Determine the [X, Y] coordinate at the center of the cell enclosing the given text.  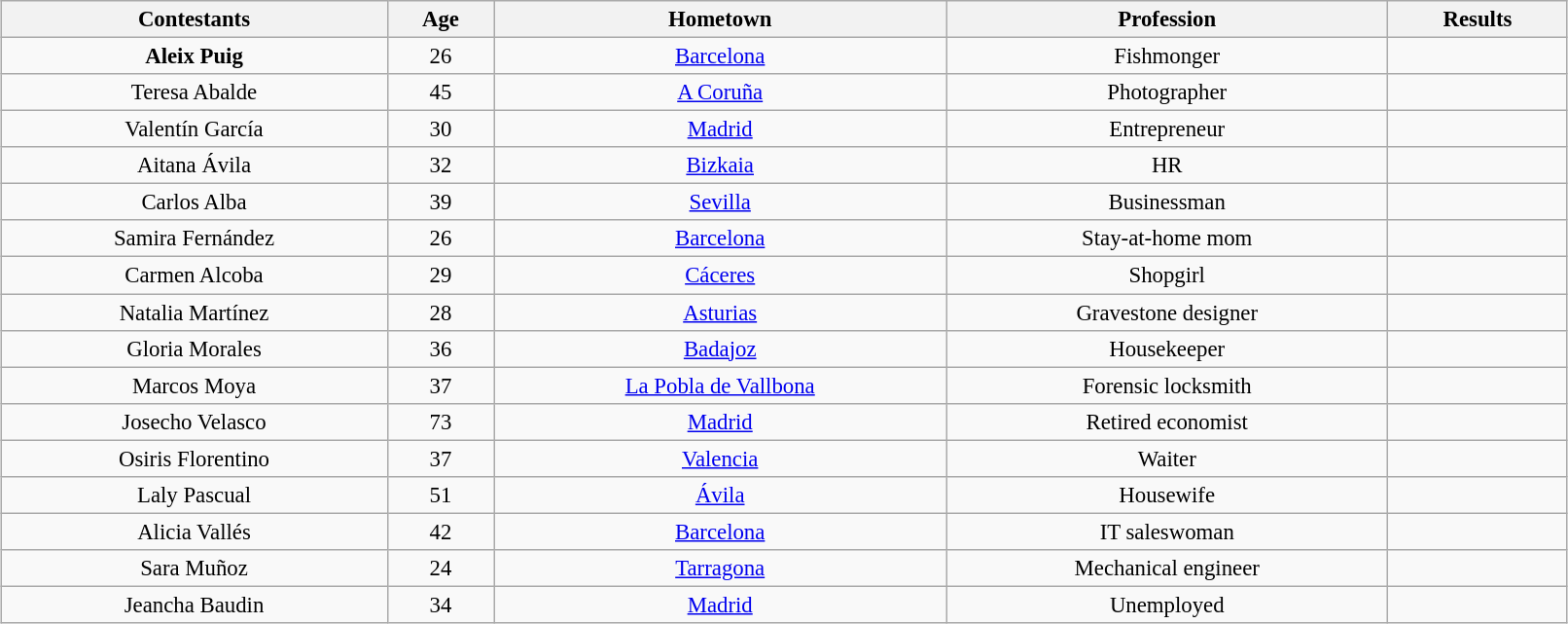
HR [1167, 165]
Entrepreneur [1167, 129]
Aitana Ávila [195, 165]
73 [441, 422]
Tarragona [720, 569]
Bizkaia [720, 165]
Stay-at-home mom [1167, 239]
24 [441, 569]
La Pobla de Vallbona [720, 385]
30 [441, 129]
28 [441, 312]
Marcos Moya [195, 385]
Shopgirl [1167, 275]
42 [441, 532]
36 [441, 349]
Sevilla [720, 202]
Samira Fernández [195, 239]
Fishmonger [1167, 55]
Gravestone designer [1167, 312]
Results [1478, 19]
Ávila [720, 495]
Mechanical engineer [1167, 569]
Age [441, 19]
39 [441, 202]
Hometown [720, 19]
Alicia Vallés [195, 532]
Profession [1167, 19]
Retired economist [1167, 422]
Housewife [1167, 495]
Valentín García [195, 129]
Housekeeper [1167, 349]
45 [441, 92]
34 [441, 605]
Carmen Alcoba [195, 275]
Josecho Velasco [195, 422]
Badajoz [720, 349]
Contestants [195, 19]
51 [441, 495]
Sara Muñoz [195, 569]
Teresa Abalde [195, 92]
Businessman [1167, 202]
Valencia [720, 459]
Unemployed [1167, 605]
Photographer [1167, 92]
Carlos Alba [195, 202]
Asturias [720, 312]
A Coruña [720, 92]
Cáceres [720, 275]
Jeancha Baudin [195, 605]
Osiris Florentino [195, 459]
29 [441, 275]
Laly Pascual [195, 495]
Forensic locksmith [1167, 385]
Aleix Puig [195, 55]
32 [441, 165]
Waiter [1167, 459]
IT saleswoman [1167, 532]
Natalia Martínez [195, 312]
Gloria Morales [195, 349]
